Locate the cell with the specified text and output its (X, Y) center coordinate. 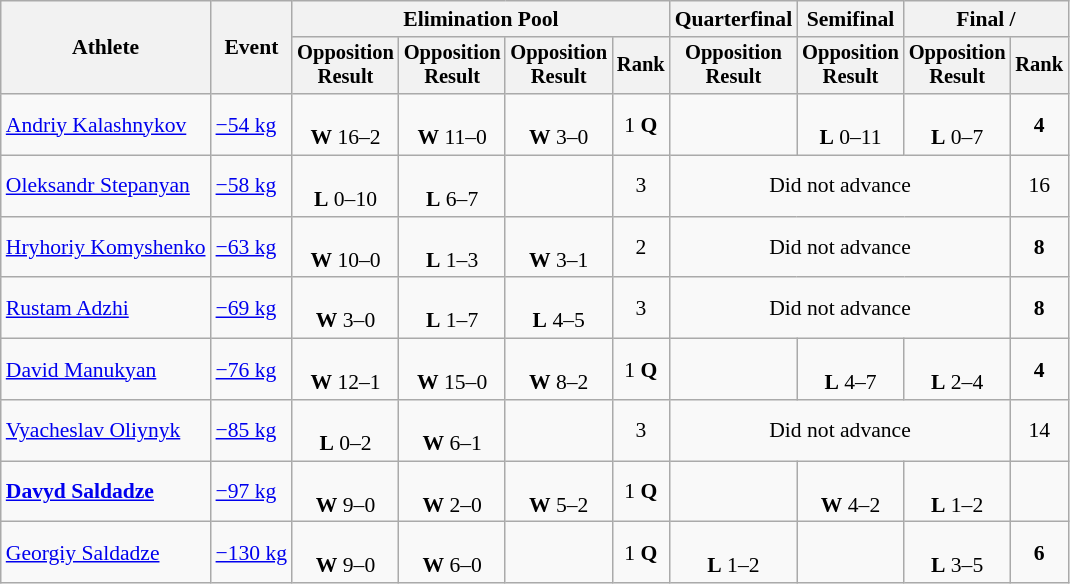
L 0–11 (850, 124)
14 (1039, 430)
L 2–4 (958, 370)
L 0–2 (346, 430)
W 10–0 (346, 248)
Athlete (106, 48)
−130 kg (252, 552)
W 3–1 (558, 248)
W 6–1 (452, 430)
2 (641, 248)
Final / (986, 19)
−76 kg (252, 370)
Rustam Adzhi (106, 308)
W 15–0 (452, 370)
Georgiy Saldadze (106, 552)
L 4–5 (558, 308)
−58 kg (252, 186)
W 2–0 (452, 492)
W 4–2 (850, 492)
6 (1039, 552)
−63 kg (252, 248)
W 12–1 (346, 370)
W 8–2 (558, 370)
L 1–3 (452, 248)
−69 kg (252, 308)
−85 kg (252, 430)
L 0–7 (958, 124)
L 1–7 (452, 308)
L 0–10 (346, 186)
16 (1039, 186)
W 6–0 (452, 552)
W 11–0 (452, 124)
L 4–7 (850, 370)
Semifinal (850, 19)
Event (252, 48)
Davyd Saldadze (106, 492)
W 5–2 (558, 492)
L 6–7 (452, 186)
Oleksandr Stepanyan (106, 186)
Hryhoriy Komyshenko (106, 248)
−54 kg (252, 124)
Elimination Pool (480, 19)
Quarterfinal (734, 19)
W 16–2 (346, 124)
Andriy Kalashnykov (106, 124)
Vyacheslav Oliynyk (106, 430)
L 3–5 (958, 552)
David Manukyan (106, 370)
−97 kg (252, 492)
